Find where the given text appears and provide that cell's center as [X, Y] coordinate. 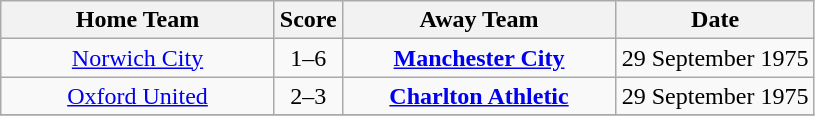
Oxford United [138, 96]
Score [308, 20]
2–3 [308, 96]
Home Team [138, 20]
Date [716, 20]
Away Team [479, 20]
1–6 [308, 58]
Charlton Athletic [479, 96]
Norwich City [138, 58]
Manchester City [479, 58]
